From the cell containing the given text, extract its center point as (x, y) coordinate. 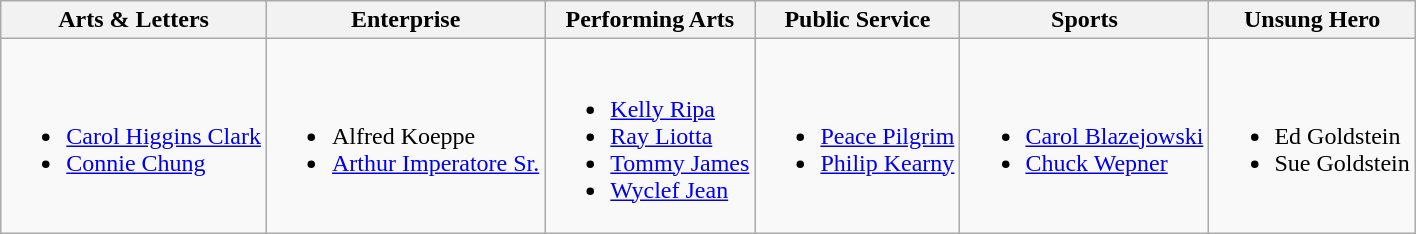
Carol BlazejowskiChuck Wepner (1084, 136)
Unsung Hero (1312, 20)
Arts & Letters (134, 20)
Peace PilgrimPhilip Kearny (858, 136)
Carol Higgins ClarkConnie Chung (134, 136)
Sports (1084, 20)
Performing Arts (650, 20)
Enterprise (405, 20)
Ed GoldsteinSue Goldstein (1312, 136)
Kelly RipaRay LiottaTommy JamesWyclef Jean (650, 136)
Public Service (858, 20)
Alfred KoeppeArthur Imperatore Sr. (405, 136)
